Provide the [x, y] coordinate of the cell's center where the given text is located.  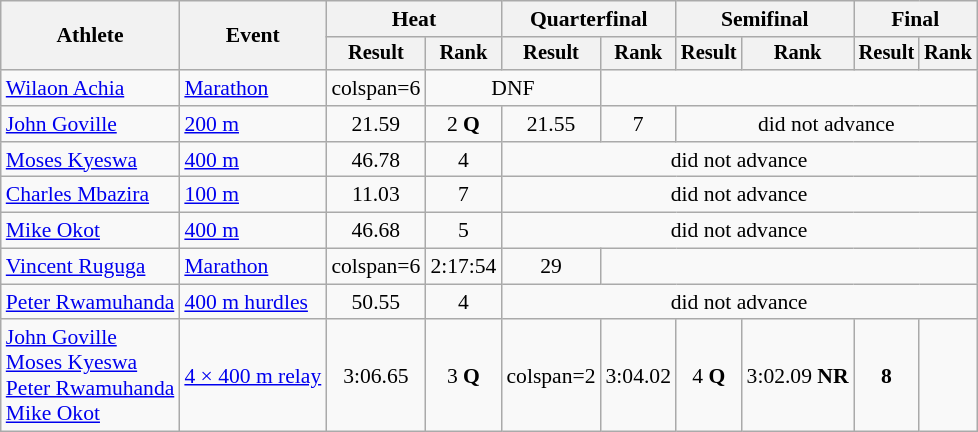
200 m [252, 124]
4 Q [709, 376]
2 Q [463, 124]
John Goville [90, 124]
Athlete [90, 36]
DNF [512, 88]
Peter Rwamuhanda [90, 302]
3:02.09 NR [798, 376]
Mike Okot [90, 231]
Moses Kyeswa [90, 160]
3 Q [463, 376]
400 m hurdles [252, 302]
Heat [414, 19]
46.68 [376, 231]
Quarterfinal [588, 19]
11.03 [376, 195]
Semifinal [765, 19]
29 [550, 267]
5 [463, 231]
21.55 [550, 124]
Event [252, 36]
colspan=2 [550, 376]
50.55 [376, 302]
Wilaon Achia [90, 88]
100 m [252, 195]
Final [916, 19]
4 × 400 m relay [252, 376]
Vincent Ruguga [90, 267]
Charles Mbazira [90, 195]
21.59 [376, 124]
2:17:54 [463, 267]
John GovilleMoses KyeswaPeter RwamuhandaMike Okot [90, 376]
3:04.02 [638, 376]
3:06.65 [376, 376]
8 [887, 376]
46.78 [376, 160]
